Determine the (x, y) coordinate at the center of the cell enclosing the given text.  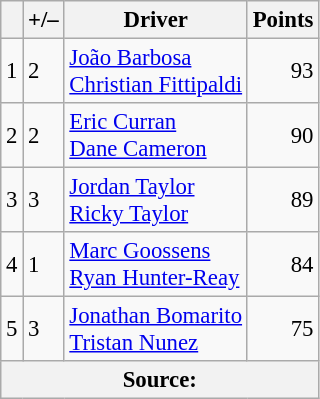
Points (282, 20)
84 (282, 264)
Marc Goossens Ryan Hunter-Reay (156, 264)
Driver (156, 20)
75 (282, 330)
93 (282, 72)
Eric Curran Dane Cameron (156, 136)
90 (282, 136)
+/– (44, 20)
5 (12, 330)
Jordan Taylor Ricky Taylor (156, 200)
João Barbosa Christian Fittipaldi (156, 72)
89 (282, 200)
Jonathan Bomarito Tristan Nunez (156, 330)
4 (12, 264)
